Search for the cell housing the specified text and yield its (x, y) center coordinate. 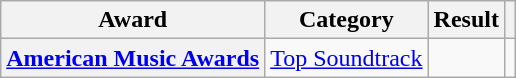
Award (133, 20)
Result (466, 20)
American Music Awards (133, 58)
Top Soundtrack (346, 58)
Category (346, 20)
